Determine the [x, y] coordinate at the center of the cell enclosing the given text.  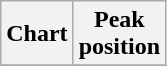
Chart [37, 34]
Peakposition [119, 34]
